Scan for the cell matching the given text and deliver its [X, Y] coordinate at center. 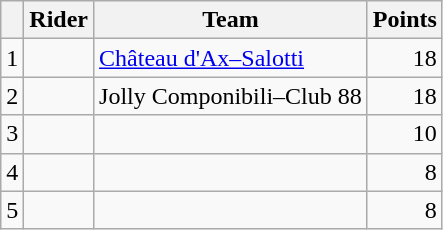
2 [12, 96]
5 [12, 210]
10 [404, 134]
4 [12, 172]
Team [231, 20]
Rider [59, 20]
Jolly Componibili–Club 88 [231, 96]
Points [404, 20]
Château d'Ax–Salotti [231, 58]
1 [12, 58]
3 [12, 134]
